Provide the [X, Y] coordinate of the cell's center where the given text is located.  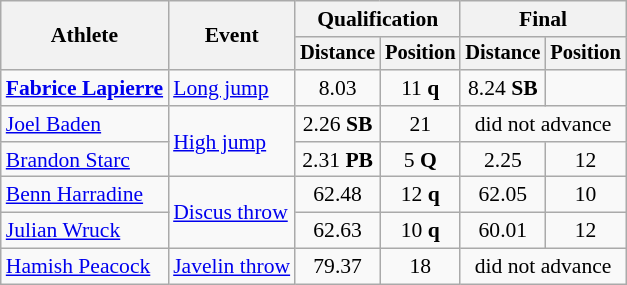
Event [232, 36]
Hamish Peacock [84, 267]
Julian Wruck [84, 231]
Athlete [84, 36]
8.24 SB [502, 88]
62.48 [338, 195]
8.03 [338, 88]
High jump [232, 142]
Joel Baden [84, 124]
11 q [420, 88]
60.01 [502, 231]
Final [542, 19]
Long jump [232, 88]
10 q [420, 231]
Brandon Starc [84, 160]
10 [585, 195]
Discus throw [232, 212]
79.37 [338, 267]
18 [420, 267]
2.25 [502, 160]
2.31 PB [338, 160]
Javelin throw [232, 267]
62.05 [502, 195]
21 [420, 124]
Qualification [378, 19]
62.63 [338, 231]
12 q [420, 195]
Benn Harradine [84, 195]
5 Q [420, 160]
2.26 SB [338, 124]
Fabrice Lapierre [84, 88]
